Scan for the cell matching the given text and deliver its (x, y) coordinate at center. 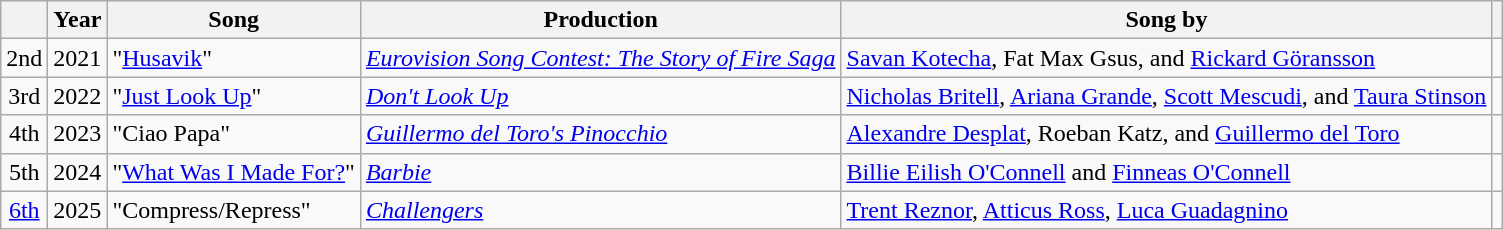
5th (24, 172)
Barbie (600, 172)
2nd (24, 58)
2022 (78, 96)
Guillermo del Toro's Pinocchio (600, 134)
4th (24, 134)
Trent Reznor, Atticus Ross, Luca Guadagnino (1166, 210)
Eurovision Song Contest: The Story of Fire Saga (600, 58)
2023 (78, 134)
Challengers (600, 210)
Song by (1166, 20)
"Ciao Papa" (234, 134)
"What Was I Made For?" (234, 172)
Alexandre Desplat, Roeban Katz, and Guillermo del Toro (1166, 134)
Don't Look Up (600, 96)
2021 (78, 58)
Billie Eilish O'Connell and Finneas O'Connell (1166, 172)
"Husavik" (234, 58)
Savan Kotecha, Fat Max Gsus, and Rickard Göransson (1166, 58)
2025 (78, 210)
"Compress/Repress" (234, 210)
Production (600, 20)
6th (24, 210)
3rd (24, 96)
2024 (78, 172)
"Just Look Up" (234, 96)
Nicholas Britell, Ariana Grande, Scott Mescudi, and Taura Stinson (1166, 96)
Song (234, 20)
Year (78, 20)
